Scan for the cell matching the given text and deliver its (x, y) coordinate at center. 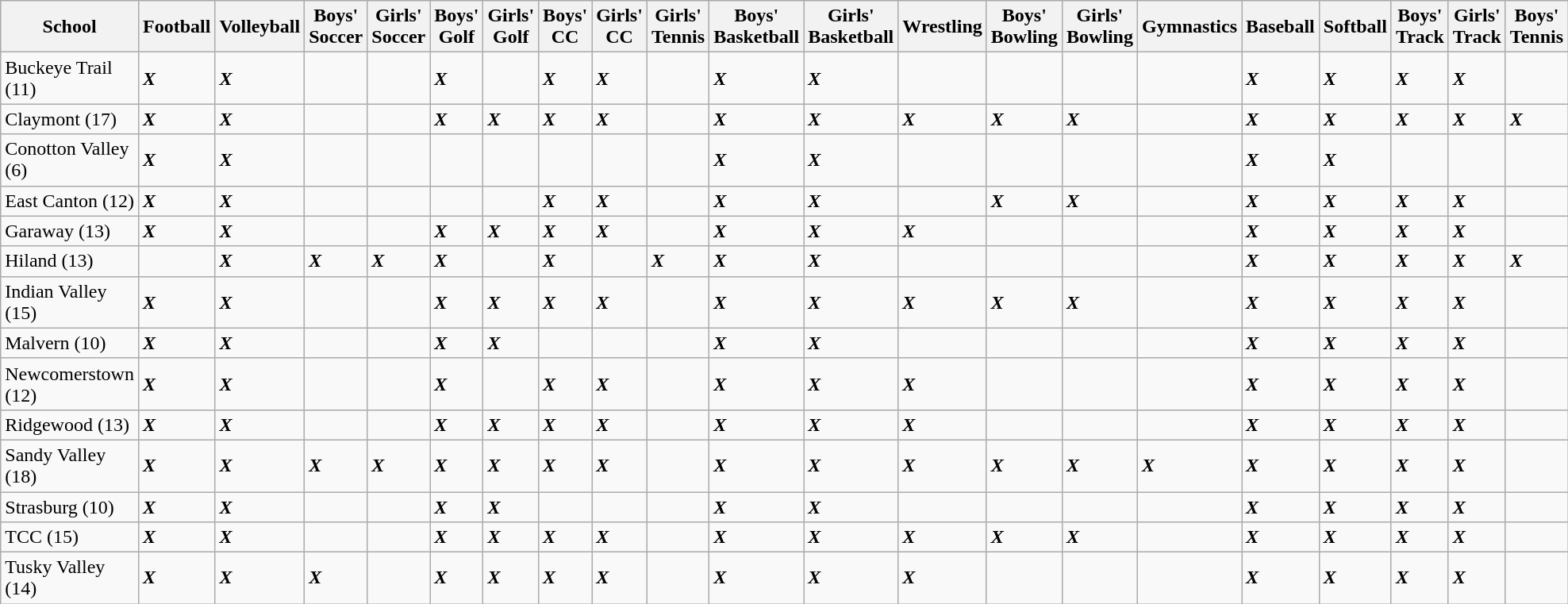
TCC (15) (70, 537)
Conotton Valley (6) (70, 160)
Garaway (13) (70, 231)
Hiland (13) (70, 261)
Baseball (1281, 27)
Ridgewood (13) (70, 425)
Boys' Basketball (757, 27)
East Canton (12) (70, 201)
Newcomerstown (12) (70, 384)
Girls' Soccer (398, 27)
Boys' Tennis (1536, 27)
Boys' Soccer (336, 27)
Girls' Bowling (1100, 27)
Girls' Golf (511, 27)
Girls' CC (620, 27)
Boys' Golf (457, 27)
Girls' Track (1477, 27)
Boys' CC (565, 27)
Claymont (17) (70, 119)
Buckeye Trail (11) (70, 78)
School (70, 27)
Boys' Track (1420, 27)
Volleyball (260, 27)
Indian Valley (15) (70, 302)
Girls' Tennis (678, 27)
Boys' Bowling (1024, 27)
Gymnastics (1189, 27)
Strasburg (10) (70, 507)
Sandy Valley (18) (70, 465)
Girls' Basketball (851, 27)
Football (176, 27)
Wrestling (943, 27)
Malvern (10) (70, 343)
Tusky Valley (14) (70, 578)
Softball (1355, 27)
